Return the [x, y] coordinate for the center point of the cell that contains the specified text.  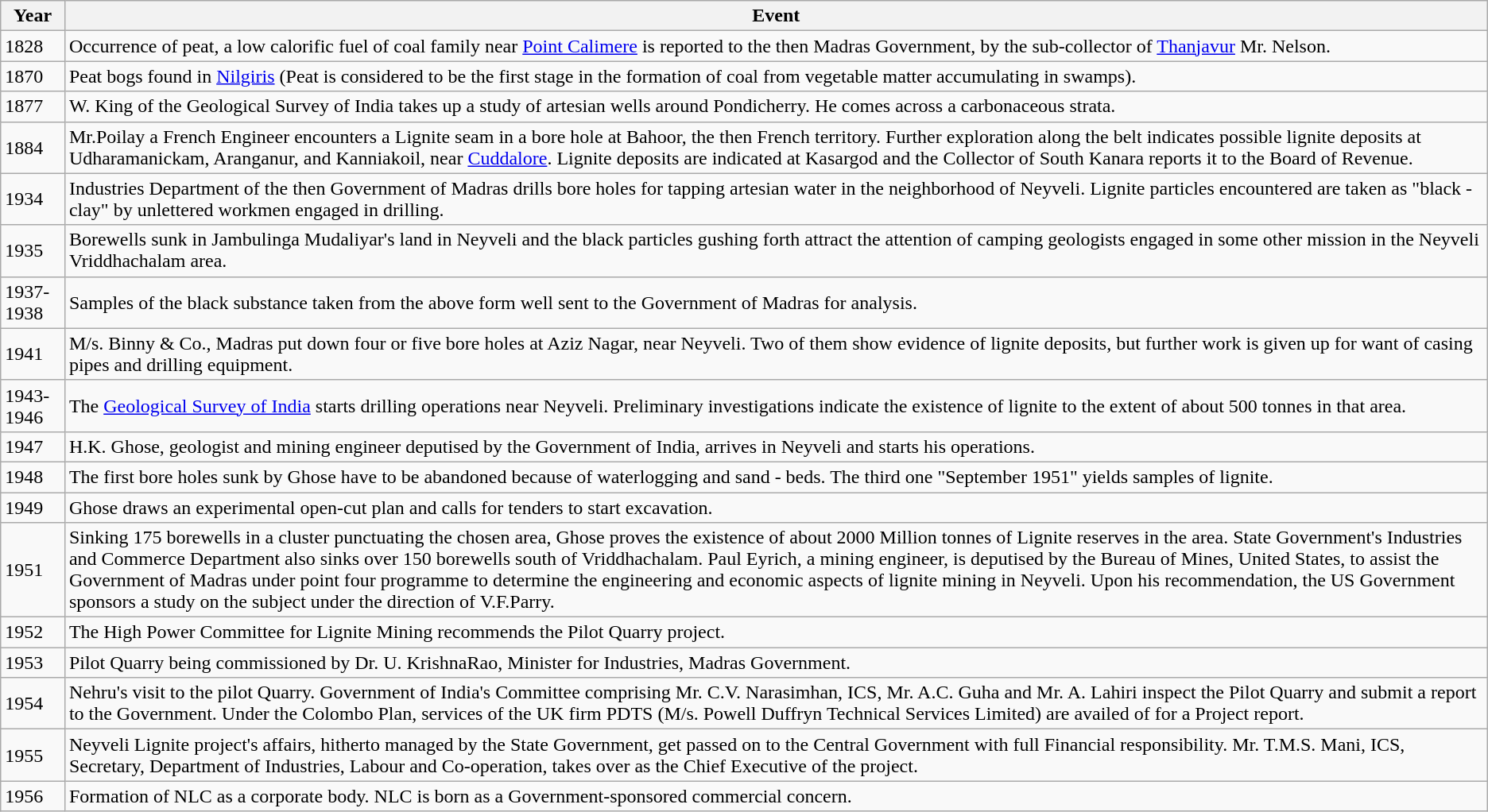
1954 [33, 704]
1949 [33, 508]
1935 [33, 251]
The High Power Committee for Lignite Mining recommends the Pilot Quarry project. [776, 632]
Samples of the black substance taken from the above form well sent to the Government of Madras for analysis. [776, 302]
Year [33, 16]
1877 [33, 106]
1955 [33, 755]
Pilot Quarry being commissioned by Dr. U. KrishnaRao, Minister for Industries, Madras Government. [776, 663]
1948 [33, 477]
1870 [33, 76]
Peat bogs found in Nilgiris (Peat is considered to be the first stage in the formation of coal from vegetable matter accumulating in swamps). [776, 76]
1951 [33, 570]
1952 [33, 632]
Ghose draws an experimental open-cut plan and calls for tenders to start excavation. [776, 508]
1943-1946 [33, 405]
1884 [33, 148]
1941 [33, 354]
Formation of NLC as a corporate body. NLC is born as a Government-sponsored commercial concern. [776, 796]
Event [776, 16]
H.K. Ghose, geologist and mining engineer deputised by the Government of India, arrives in Neyveli and starts his operations. [776, 447]
1956 [33, 796]
1934 [33, 199]
W. King of the Geological Survey of India takes up a study of artesian wells around Pondicherry. He comes across a carbonaceous strata. [776, 106]
1953 [33, 663]
1937-1938 [33, 302]
1828 [33, 46]
1947 [33, 447]
